From the cell containing the given text, extract its center point as [X, Y] coordinate. 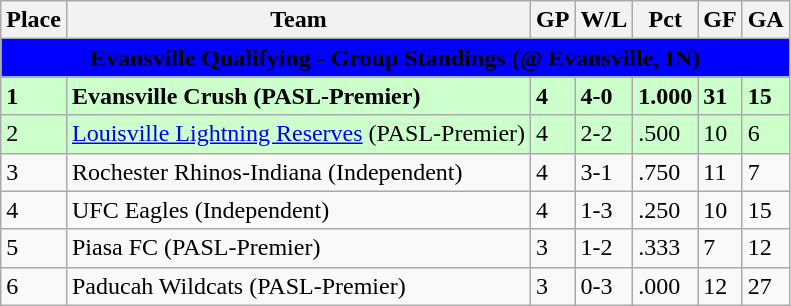
27 [766, 286]
.250 [666, 210]
0-3 [604, 286]
11 [720, 172]
2-2 [604, 134]
Place [34, 20]
1.000 [666, 96]
Team [298, 20]
5 [34, 248]
3-1 [604, 172]
4-0 [604, 96]
Pct [666, 20]
Louisville Lightning Reserves (PASL-Premier) [298, 134]
.000 [666, 286]
GA [766, 20]
.500 [666, 134]
.750 [666, 172]
W/L [604, 20]
UFC Eagles (Independent) [298, 210]
Piasa FC (PASL-Premier) [298, 248]
Evansville Crush (PASL-Premier) [298, 96]
2 [34, 134]
1 [34, 96]
Paducah Wildcats (PASL-Premier) [298, 286]
GF [720, 20]
Evansville Qualifying - Group Standings (@ Evansville, IN) [395, 58]
31 [720, 96]
.333 [666, 248]
GP [553, 20]
1-2 [604, 248]
Rochester Rhinos-Indiana (Independent) [298, 172]
1-3 [604, 210]
